Return [x, y] of the center of cell containing provided text 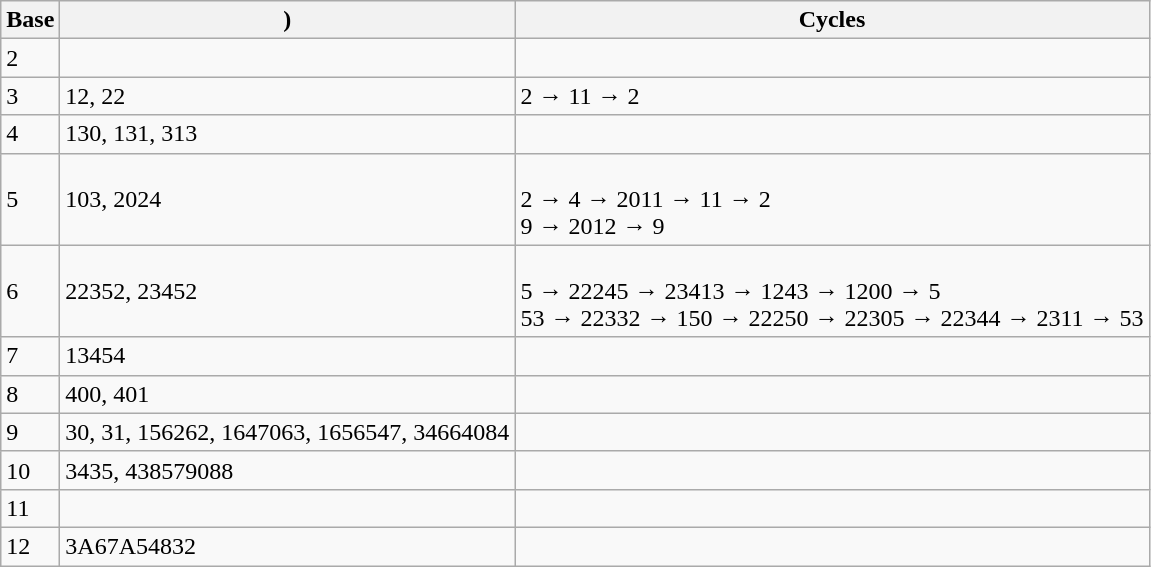
Cycles [832, 20]
9 [30, 432]
2 [30, 58]
12, 22 [288, 96]
13454 [288, 356]
8 [30, 394]
11 [30, 508]
2 → 4 → 2011 → 11 → 29 → 2012 → 9 [832, 199]
3A67A54832 [288, 546]
5 [30, 199]
7 [30, 356]
12 [30, 546]
130, 131, 313 [288, 134]
5 → 22245 → 23413 → 1243 → 1200 → 553 → 22332 → 150 → 22250 → 22305 → 22344 → 2311 → 53 [832, 291]
3 [30, 96]
30, 31, 156262, 1647063, 1656547, 34664084 [288, 432]
Base [30, 20]
3435, 438579088 [288, 470]
400, 401 [288, 394]
4 [30, 134]
2 → 11 → 2 [832, 96]
) [288, 20]
22352, 23452 [288, 291]
10 [30, 470]
103, 2024 [288, 199]
6 [30, 291]
